Return [x, y] of the center of cell containing provided text 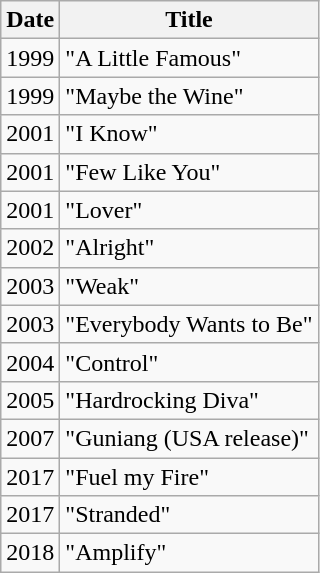
"Everybody Wants to Be" [189, 324]
"Lover" [189, 210]
"Hardrocking Diva" [189, 400]
"Fuel my Fire" [189, 477]
"Amplify" [189, 553]
"Stranded" [189, 515]
Title [189, 20]
"Guniang (USA release)" [189, 438]
"Control" [189, 362]
"I Know" [189, 134]
"Maybe the Wine" [189, 96]
2002 [30, 248]
Date [30, 20]
"Weak" [189, 286]
2007 [30, 438]
2018 [30, 553]
"Few Like You" [189, 172]
2005 [30, 400]
"A Little Famous" [189, 58]
"Alright" [189, 248]
2004 [30, 362]
